Scan for the cell matching the given text and deliver its [X, Y] coordinate at center. 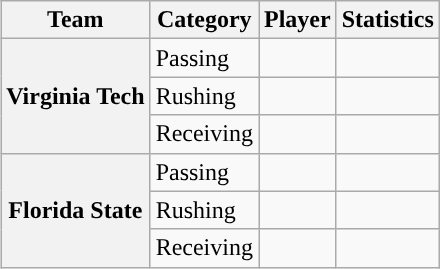
Florida State [76, 210]
Category [204, 20]
Team [76, 20]
Player [297, 20]
Statistics [388, 20]
Virginia Tech [76, 96]
